Pinpoint the cell where the given text exists, returning its [x, y] midpoint coordinate. 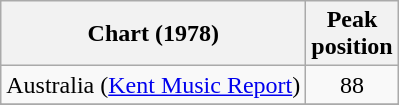
Australia (Kent Music Report) [154, 85]
88 [352, 85]
Chart (1978) [154, 34]
Peakposition [352, 34]
